Find where the given text appears and provide that cell's center as (X, Y) coordinate. 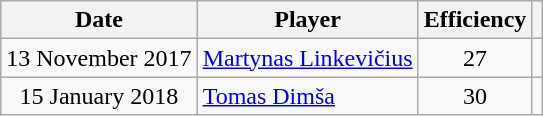
15 January 2018 (99, 96)
Player (308, 20)
13 November 2017 (99, 58)
Tomas Dimša (308, 96)
30 (475, 96)
Efficiency (475, 20)
Date (99, 20)
Martynas Linkevičius (308, 58)
27 (475, 58)
